Return the (x, y) coordinate for the center point of the cell that contains the specified text.  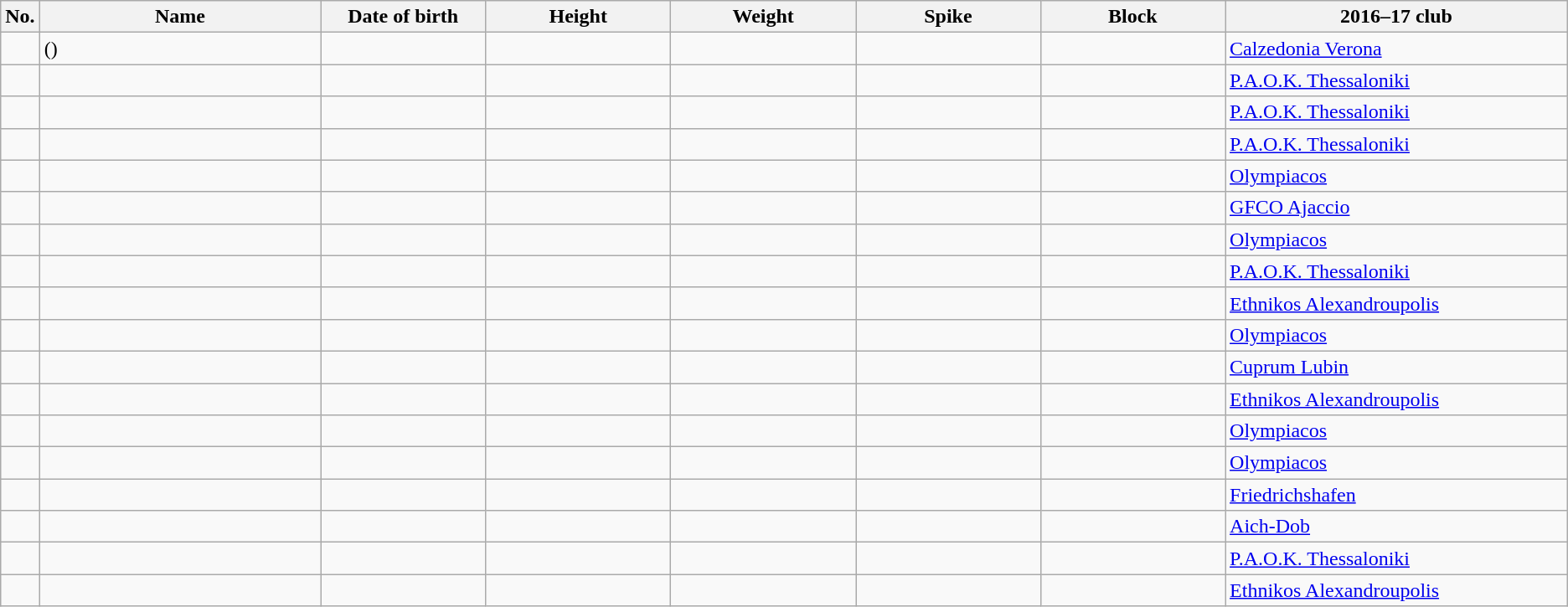
Height (578, 17)
No. (20, 17)
Date of birth (404, 17)
Aich-Dob (1397, 527)
Cuprum Lubin (1397, 367)
2016–17 club (1397, 17)
Weight (764, 17)
Block (1132, 17)
Name (179, 17)
Friedrichshafen (1397, 495)
Calzedonia Verona (1397, 49)
GFCO Ajaccio (1397, 208)
() (179, 49)
Spike (948, 17)
